From the cell containing the given text, extract its center point as [x, y] coordinate. 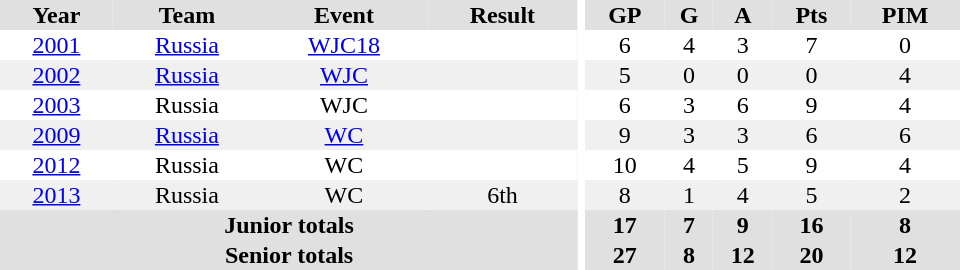
17 [625, 225]
27 [625, 255]
2003 [56, 105]
GP [625, 15]
2013 [56, 195]
20 [812, 255]
Team [187, 15]
Result [502, 15]
Junior totals [289, 225]
Year [56, 15]
Pts [812, 15]
10 [625, 165]
6th [502, 195]
2012 [56, 165]
2002 [56, 75]
G [689, 15]
2 [905, 195]
WJC18 [344, 45]
A [743, 15]
2001 [56, 45]
Senior totals [289, 255]
Event [344, 15]
1 [689, 195]
16 [812, 225]
2009 [56, 135]
PIM [905, 15]
